Scan for the cell matching the given text and deliver its (x, y) coordinate at center. 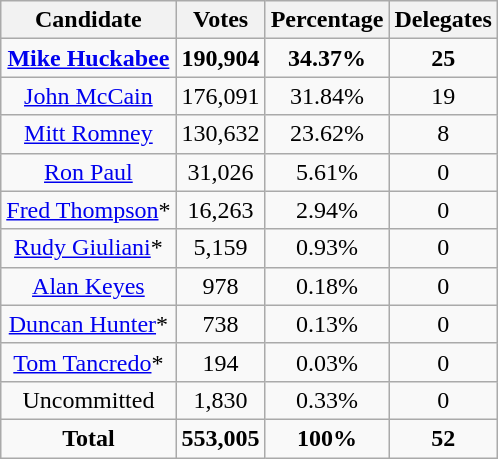
0.18% (327, 286)
190,904 (220, 58)
5.61% (327, 172)
23.62% (327, 134)
Mitt Romney (88, 134)
52 (443, 438)
Ron Paul (88, 172)
31,026 (220, 172)
Delegates (443, 20)
Rudy Giuliani* (88, 248)
194 (220, 362)
Alan Keyes (88, 286)
100% (327, 438)
Percentage (327, 20)
John McCain (88, 96)
0.13% (327, 324)
Fred Thompson* (88, 210)
34.37% (327, 58)
2.94% (327, 210)
31.84% (327, 96)
0.93% (327, 248)
19 (443, 96)
Mike Huckabee (88, 58)
Uncommitted (88, 400)
Votes (220, 20)
Duncan Hunter* (88, 324)
8 (443, 134)
978 (220, 286)
25 (443, 58)
0.33% (327, 400)
1,830 (220, 400)
738 (220, 324)
5,159 (220, 248)
Candidate (88, 20)
130,632 (220, 134)
176,091 (220, 96)
16,263 (220, 210)
Total (88, 438)
0.03% (327, 362)
Tom Tancredo* (88, 362)
553,005 (220, 438)
